For the text-containing cell, return its midpoint in [X, Y] coordinate format. 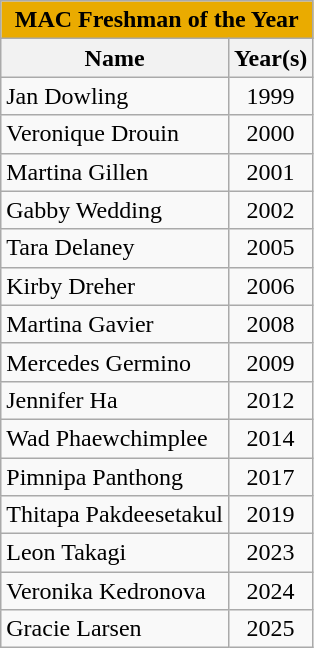
1999 [270, 96]
Martina Gillen [115, 172]
Tara Delaney [115, 248]
Mercedes Germino [115, 362]
2001 [270, 172]
Wad Phaewchimplee [115, 438]
2008 [270, 324]
Pimnipa Panthong [115, 477]
Year(s) [270, 58]
Veronika Kedronova [115, 591]
MAC Freshman of the Year [157, 20]
2002 [270, 210]
Leon Takagi [115, 553]
2005 [270, 248]
2000 [270, 134]
Martina Gavier [115, 324]
2024 [270, 591]
Name [115, 58]
Kirby Dreher [115, 286]
Gracie Larsen [115, 629]
2009 [270, 362]
2006 [270, 286]
2025 [270, 629]
Veronique Drouin [115, 134]
2014 [270, 438]
2019 [270, 515]
Jan Dowling [115, 96]
2017 [270, 477]
2012 [270, 400]
2023 [270, 553]
Jennifer Ha [115, 400]
Thitapa Pakdeesetakul [115, 515]
Gabby Wedding [115, 210]
